Locate the cell with the specified text and output its (X, Y) center coordinate. 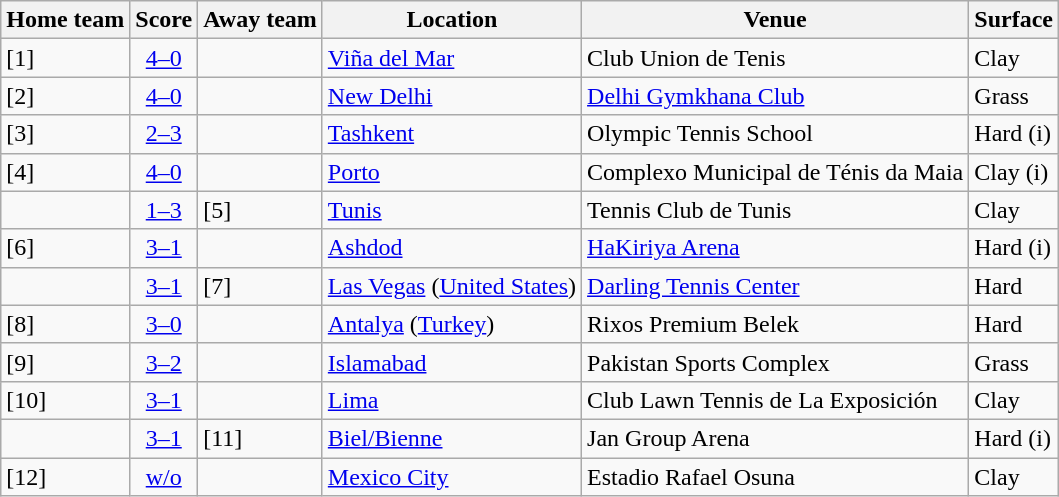
Porto (452, 172)
Tennis Club de Tunis (776, 210)
Islamabad (452, 362)
[10] (66, 400)
Biel/Bienne (452, 438)
Score (164, 20)
[3] (66, 134)
[12] (66, 477)
[5] (260, 210)
New Delhi (452, 96)
w/o (164, 477)
Las Vegas (United States) (452, 286)
Surface (1014, 20)
3–2 (164, 362)
Pakistan Sports Complex (776, 362)
Away team (260, 20)
[7] (260, 286)
HaKiriya Arena (776, 248)
Location (452, 20)
[4] (66, 172)
Antalya (Turkey) (452, 324)
2–3 (164, 134)
Delhi Gymkhana Club (776, 96)
Club Lawn Tennis de La Exposición (776, 400)
[11] (260, 438)
[1] (66, 58)
[9] (66, 362)
[8] (66, 324)
Estadio Rafael Osuna (776, 477)
Tashkent (452, 134)
Mexico City (452, 477)
Clay (i) (1014, 172)
Jan Group Arena (776, 438)
3–0 (164, 324)
Olympic Tennis School (776, 134)
Ashdod (452, 248)
Venue (776, 20)
Tunis (452, 210)
Lima (452, 400)
Rixos Premium Belek (776, 324)
Club Union de Tenis (776, 58)
[2] (66, 96)
Complexo Municipal de Ténis da Maia (776, 172)
Home team (66, 20)
[6] (66, 248)
Viña del Mar (452, 58)
Darling Tennis Center (776, 286)
1–3 (164, 210)
